Provide the (X, Y) coordinate of the cell's center where the given text is located.  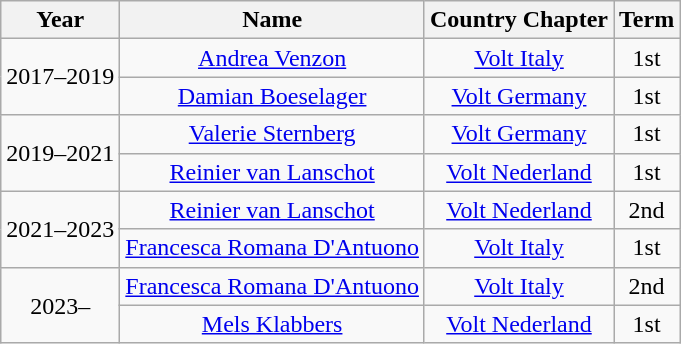
2019–2021 (60, 153)
Mels Klabbers (272, 324)
Country Chapter (518, 20)
Valerie Sternberg (272, 134)
2021–2023 (60, 229)
Damian Boeselager (272, 96)
2017–2019 (60, 77)
Name (272, 20)
Term (647, 20)
Year (60, 20)
Andrea Venzon (272, 58)
2023– (60, 305)
